Search for the cell housing the specified text and yield its (x, y) center coordinate. 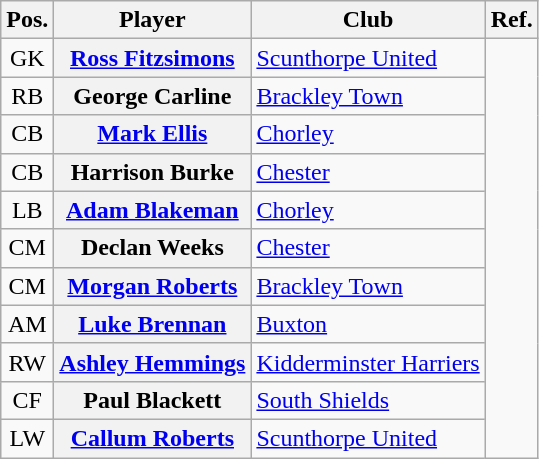
Pos. (28, 20)
Ref. (512, 20)
LB (28, 210)
Club (368, 20)
Ashley Hemmings (152, 362)
Adam Blakeman (152, 210)
Mark Ellis (152, 134)
Player (152, 20)
RB (28, 96)
Kidderminster Harriers (368, 362)
CF (28, 400)
GK (28, 58)
South Shields (368, 400)
AM (28, 324)
George Carline (152, 96)
Luke Brennan (152, 324)
Declan Weeks (152, 248)
Callum Roberts (152, 438)
RW (28, 362)
Morgan Roberts (152, 286)
Harrison Burke (152, 172)
Buxton (368, 324)
LW (28, 438)
Paul Blackett (152, 400)
Ross Fitzsimons (152, 58)
